Identify which cell holds the provided text, then report its (x, y) central coordinate. 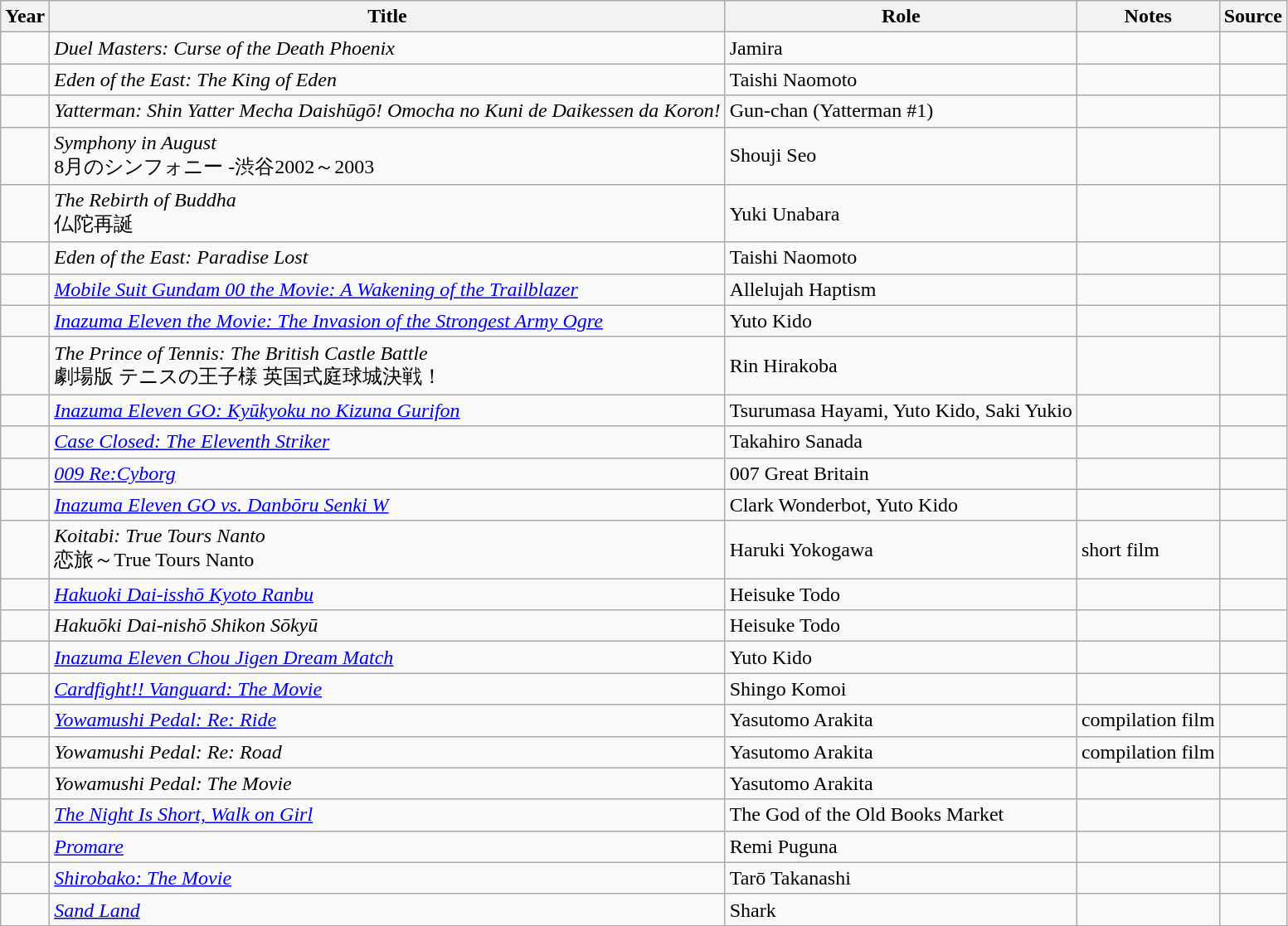
Symphony in August8月のシンフォニー -渋谷2002～2003 (387, 156)
Shark (901, 909)
Title (387, 17)
Yuki Unabara (901, 214)
short film (1148, 550)
Hakuoki Dai-isshō Kyoto Ranbu (387, 594)
Yatterman: Shin Yatter Mecha Daishūgō! Omocha no Kuni de Daikessen da Koron! (387, 111)
Tsurumasa Hayami, Yuto Kido, Saki Yukio (901, 410)
007 Great Britain (901, 473)
Rin Hirakoba (901, 366)
Inazuma Eleven GO vs. Danbōru Senki W (387, 505)
Takahiro Sanada (901, 442)
Inazuma Eleven Chou Jigen Dream Match (387, 657)
Allelujah Haptism (901, 289)
Hakuōki Dai-nishō Shikon Sōkyū (387, 626)
Eden of the East: Paradise Lost (387, 258)
The Prince of Tennis: The British Castle Battle劇場版 テニスの王子様 英国式庭球城決戦！ (387, 366)
Notes (1148, 17)
Role (901, 17)
Cardfight!! Vanguard: The Movie (387, 689)
Haruki Yokogawa (901, 550)
Eden of the East: The King of Eden (387, 80)
Jamira (901, 48)
Gun-chan (Yatterman #1) (901, 111)
Koitabi: True Tours Nanto恋旅～True Tours Nanto (387, 550)
Remi Puguna (901, 846)
Shouji Seo (901, 156)
Year (25, 17)
Yowamushi Pedal: The Movie (387, 783)
Case Closed: The Eleventh Striker (387, 442)
Source (1252, 17)
The God of the Old Books Market (901, 815)
Promare (387, 846)
Shirobako: The Movie (387, 878)
Sand Land (387, 909)
Duel Masters: Curse of the Death Phoenix (387, 48)
Inazuma Eleven the Movie: The Invasion of the Strongest Army Ogre (387, 321)
Yowamushi Pedal: Re: Ride (387, 720)
Tarō Takanashi (901, 878)
Shingo Komoi (901, 689)
Yowamushi Pedal: Re: Road (387, 752)
The Night Is Short, Walk on Girl (387, 815)
The Rebirth of Buddha仏陀再誕 (387, 214)
Mobile Suit Gundam 00 the Movie: A Wakening of the Trailblazer (387, 289)
009 Re:Cyborg (387, 473)
Clark Wonderbot, Yuto Kido (901, 505)
Inazuma Eleven GO: Kyūkyoku no Kizuna Gurifon (387, 410)
